Output the [X, Y] coordinate of the center of the cell containing the given text.  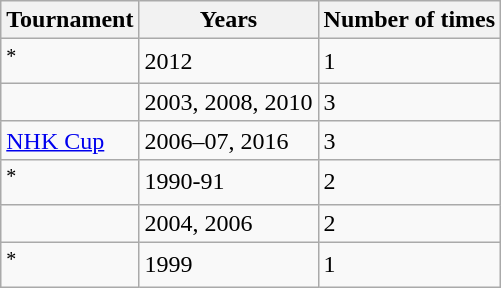
NHK Cup [70, 140]
2012 [228, 62]
2004, 2006 [228, 223]
2006–07, 2016 [228, 140]
Tournament [70, 20]
Number of times [410, 20]
1999 [228, 264]
1990-91 [228, 182]
2003, 2008, 2010 [228, 102]
Years [228, 20]
